Return the [x, y] coordinate for the center point of the cell that contains the specified text.  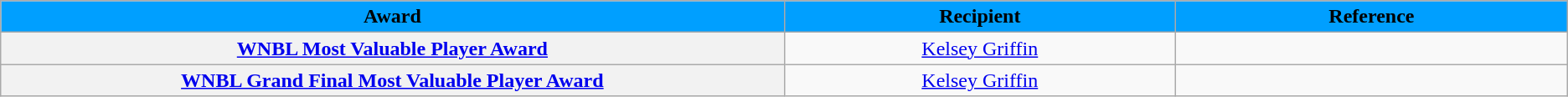
Recipient [980, 17]
Reference [1372, 17]
Award [392, 17]
WNBL Most Valuable Player Award [392, 48]
WNBL Grand Final Most Valuable Player Award [392, 80]
